Pinpoint the cell where the given text exists, returning its (x, y) midpoint coordinate. 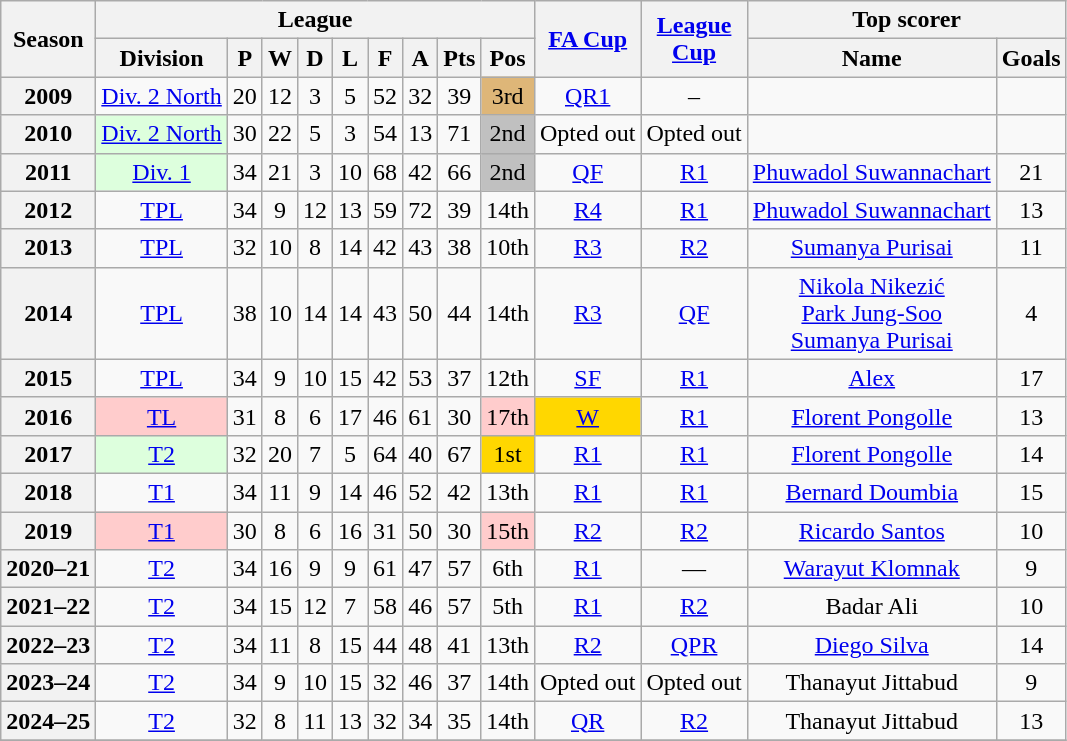
40 (420, 454)
48 (420, 645)
Warayut Klomnak (872, 569)
2014 (48, 313)
2020–21 (48, 569)
71 (460, 134)
2012 (48, 210)
— (694, 569)
Ricardo Santos (872, 531)
2016 (48, 416)
6th (508, 569)
59 (386, 210)
Season (48, 39)
64 (386, 454)
TL (162, 416)
58 (386, 607)
L (350, 58)
SF (587, 378)
Division (162, 58)
1st (508, 454)
41 (460, 645)
66 (460, 172)
2017 (48, 454)
67 (460, 454)
F (386, 58)
4 (1031, 313)
Goals (1031, 58)
2015 (48, 378)
2011 (48, 172)
QPR (694, 645)
FA Cup (587, 39)
Pos (508, 58)
– (694, 96)
D (314, 58)
Sumanya Purisai (872, 248)
Div. 1 (162, 172)
10th (508, 248)
League (316, 20)
R4 (587, 210)
2019 (48, 531)
Name (872, 58)
Nikola NikezićPark Jung-SooSumanya Purisai (872, 313)
2024–25 (48, 721)
72 (420, 210)
Bernard Doumbia (872, 492)
35 (460, 721)
54 (386, 134)
2023–24 (48, 683)
LeagueCup (694, 39)
2022–23 (48, 645)
3rd (508, 96)
17th (508, 416)
5th (508, 607)
68 (386, 172)
22 (280, 134)
2021–22 (48, 607)
53 (420, 378)
QR (587, 721)
2009 (48, 96)
Alex (872, 378)
47 (420, 569)
Pts (460, 58)
15th (508, 531)
Badar Ali (872, 607)
2018 (48, 492)
2010 (48, 134)
2013 (48, 248)
Top scorer (906, 20)
12th (508, 378)
QR1 (587, 96)
Diego Silva (872, 645)
A (420, 58)
P (244, 58)
